Provide the (X, Y) coordinate of the cell's center where the given text is located.  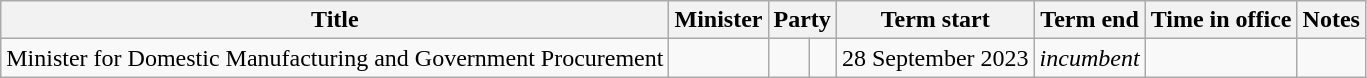
Term start (935, 20)
Minister for Domestic Manufacturing and Government Procurement (335, 58)
Time in office (1221, 20)
Minister (718, 20)
Term end (1090, 20)
Title (335, 20)
28 September 2023 (935, 58)
incumbent (1090, 58)
Party (802, 20)
Notes (1331, 20)
